Search for the cell housing the specified text and yield its [x, y] center coordinate. 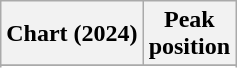
Chart (2024) [72, 34]
Peakposition [189, 34]
